Provide the [x, y] coordinate of the cell's center where the given text is located.  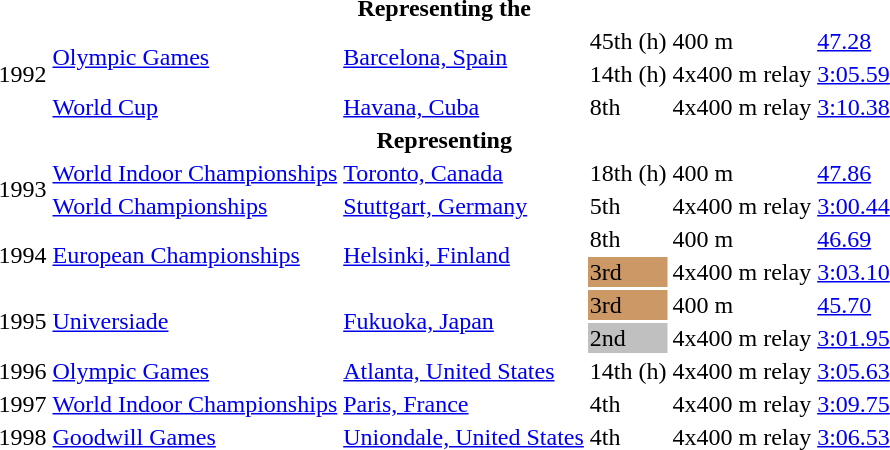
Fukuoka, Japan [464, 322]
Toronto, Canada [464, 173]
Universiade [195, 322]
European Championships [195, 256]
Paris, France [464, 404]
2nd [628, 338]
Helsinki, Finland [464, 256]
Havana, Cuba [464, 107]
5th [628, 206]
Stuttgart, Germany [464, 206]
45th (h) [628, 41]
Atlanta, United States [464, 371]
World Cup [195, 107]
18th (h) [628, 173]
Barcelona, Spain [464, 58]
4th [628, 404]
World Championships [195, 206]
